Return the (X, Y) coordinate for the center point of the cell that contains the specified text.  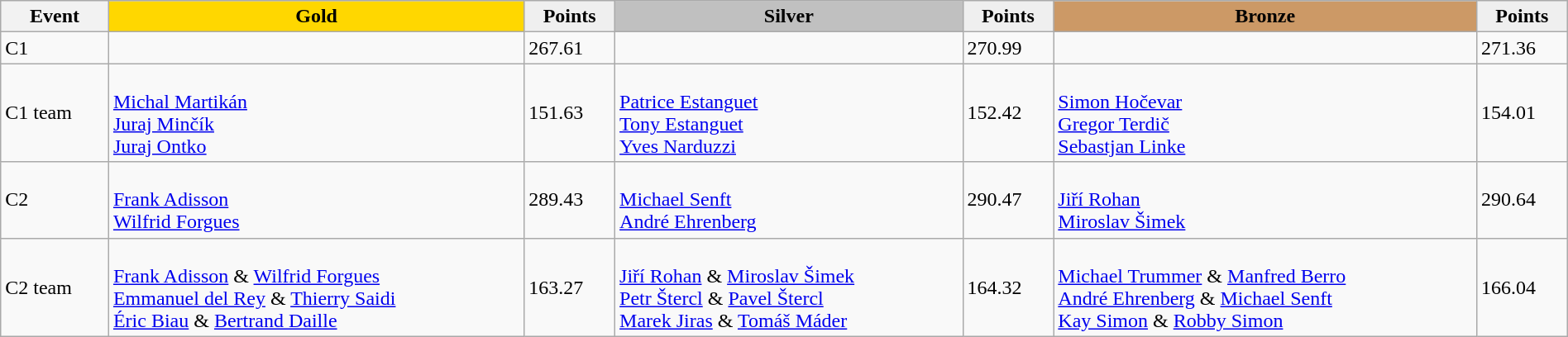
C1 team (55, 112)
270.99 (1008, 48)
Bronze (1265, 17)
Silver (789, 17)
290.47 (1008, 200)
154.01 (1522, 112)
Michael SenftAndré Ehrenberg (789, 200)
Event (55, 17)
Frank AdissonWilfrid Forgues (316, 200)
151.63 (570, 112)
Simon HočevarGregor TerdičSebastjan Linke (1265, 112)
290.64 (1522, 200)
164.32 (1008, 287)
166.04 (1522, 287)
267.61 (570, 48)
Patrice EstanguetTony EstanguetYves Narduzzi (789, 112)
Gold (316, 17)
Michael Trummer & Manfred BerroAndré Ehrenberg & Michael SenftKay Simon & Robby Simon (1265, 287)
C1 (55, 48)
Michal MartikánJuraj MinčíkJuraj Ontko (316, 112)
Jiří RohanMiroslav Šimek (1265, 200)
Jiří Rohan & Miroslav ŠimekPetr Štercl & Pavel ŠterclMarek Jiras & Tomáš Máder (789, 287)
152.42 (1008, 112)
289.43 (570, 200)
271.36 (1522, 48)
C2 team (55, 287)
C2 (55, 200)
163.27 (570, 287)
Frank Adisson & Wilfrid ForguesEmmanuel del Rey & Thierry SaidiÉric Biau & Bertrand Daille (316, 287)
